From the cell containing the given text, extract its center point as [X, Y] coordinate. 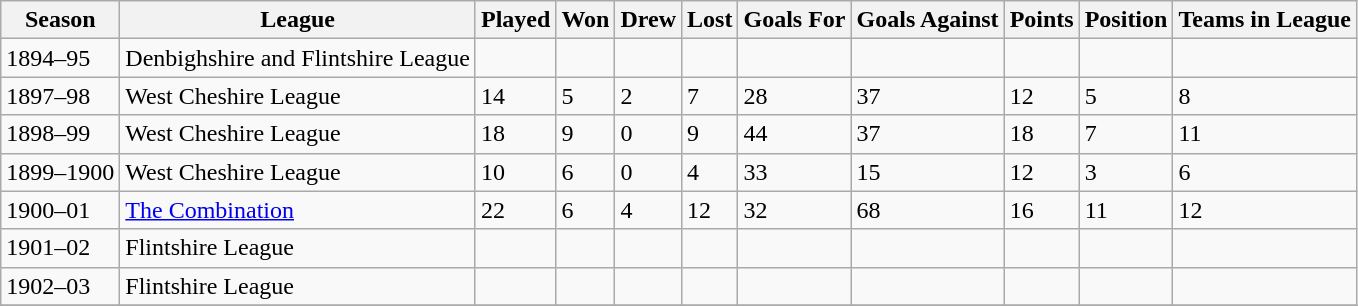
14 [515, 96]
32 [794, 210]
Goals Against [928, 20]
22 [515, 210]
16 [1042, 210]
15 [928, 172]
3 [1126, 172]
Goals For [794, 20]
Season [60, 20]
1898–99 [60, 134]
1897–98 [60, 96]
Teams in League [1265, 20]
44 [794, 134]
1901–02 [60, 248]
Played [515, 20]
1894–95 [60, 58]
Points [1042, 20]
League [298, 20]
1900–01 [60, 210]
8 [1265, 96]
Position [1126, 20]
68 [928, 210]
33 [794, 172]
2 [648, 96]
1902–03 [60, 286]
28 [794, 96]
The Combination [298, 210]
Won [586, 20]
Lost [710, 20]
10 [515, 172]
Denbighshire and Flintshire League [298, 58]
1899–1900 [60, 172]
Drew [648, 20]
